Return the (X, Y) coordinate for the center point of the cell that contains the specified text.  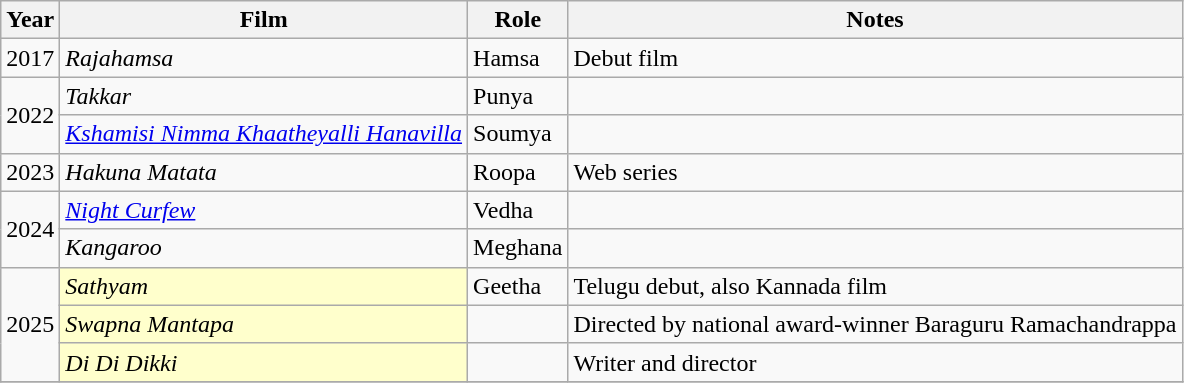
2025 (30, 324)
Takkar (264, 96)
Debut film (875, 58)
Soumya (518, 134)
Directed by national award-winner Baraguru Ramachandrappa (875, 324)
2017 (30, 58)
Telugu debut, also Kannada film (875, 286)
Swapna Mantapa (264, 324)
Sathyam (264, 286)
Meghana (518, 248)
Hakuna Matata (264, 172)
Writer and director (875, 362)
Kangaroo (264, 248)
2023 (30, 172)
Notes (875, 20)
Di Di Dikki (264, 362)
Web series (875, 172)
Rajahamsa (264, 58)
2022 (30, 115)
Punya (518, 96)
Film (264, 20)
Kshamisi Nimma Khaatheyalli Hanavilla (264, 134)
Geetha (518, 286)
Year (30, 20)
Roopa (518, 172)
Role (518, 20)
2024 (30, 229)
Vedha (518, 210)
Night Curfew (264, 210)
Hamsa (518, 58)
